Search for the cell housing the specified text and yield its [X, Y] center coordinate. 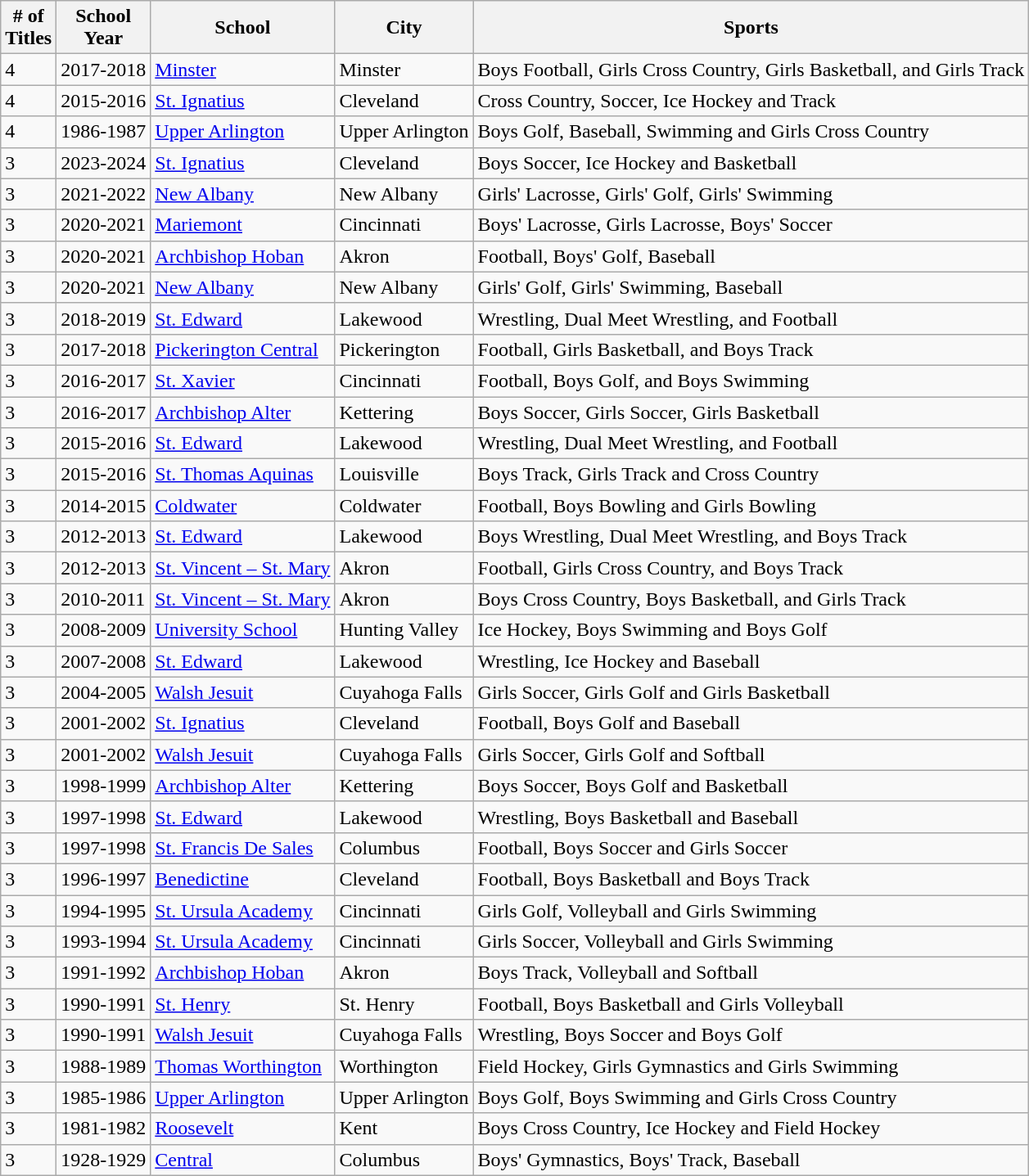
Pickerington Central [242, 349]
Girls Golf, Volleyball and Girls Swimming [751, 911]
Girls Soccer, Girls Golf and Girls Basketball [751, 692]
Wrestling, Ice Hockey and Baseball [751, 661]
University School [242, 630]
1988-1989 [103, 1066]
Football, Girls Basketball, and Boys Track [751, 349]
Boys Cross Country, Boys Basketball, and Girls Track [751, 599]
Central [242, 1160]
1998-1999 [103, 786]
2004-2005 [103, 692]
School [242, 28]
Boys Track, Girls Track and Cross Country [751, 475]
Football, Boys Soccer and Girls Soccer [751, 848]
Boys Wrestling, Dual Meet Wrestling, and Boys Track [751, 537]
Girls' Golf, Girls' Swimming, Baseball [751, 287]
2010-2011 [103, 599]
2014-2015 [103, 506]
Ice Hockey, Boys Swimming and Boys Golf [751, 630]
Roosevelt [242, 1129]
Boys Track, Volleyball and Softball [751, 973]
Football, Boys Bowling and Girls Bowling [751, 506]
1993-1994 [103, 942]
SchoolYear [103, 28]
Girls' Lacrosse, Girls' Golf, Girls' Swimming [751, 194]
Football, Boys Basketball and Boys Track [751, 879]
Girls Soccer, Volleyball and Girls Swimming [751, 942]
1985-1986 [103, 1097]
2007-2008 [103, 661]
2021-2022 [103, 194]
Boys' Lacrosse, Girls Lacrosse, Boys' Soccer [751, 225]
Field Hockey, Girls Gymnastics and Girls Swimming [751, 1066]
Kent [404, 1129]
1996-1997 [103, 879]
Boys Football, Girls Cross Country, Girls Basketball, and Girls Track [751, 70]
Football, Boys Golf, and Boys Swimming [751, 381]
Girls Soccer, Girls Golf and Softball [751, 755]
Worthington [404, 1066]
Boys Cross Country, Ice Hockey and Field Hockey [751, 1129]
1991-1992 [103, 973]
Wrestling, Boys Basketball and Baseball [751, 817]
Boys Golf, Baseball, Swimming and Girls Cross Country [751, 132]
# ofTitles [29, 28]
Cross Country, Soccer, Ice Hockey and Track [751, 101]
2023-2024 [103, 163]
1986-1987 [103, 132]
Boys' Gymnastics, Boys' Track, Baseball [751, 1160]
Wrestling, Boys Soccer and Boys Golf [751, 1035]
Boys Golf, Boys Swimming and Girls Cross Country [751, 1097]
1981-1982 [103, 1129]
Louisville [404, 475]
Boys Soccer, Boys Golf and Basketball [751, 786]
City [404, 28]
Benedictine [242, 879]
St. Xavier [242, 381]
Football, Boys' Golf, Baseball [751, 256]
Hunting Valley [404, 630]
Boys Soccer, Girls Soccer, Girls Basketball [751, 412]
Boys Soccer, Ice Hockey and Basketball [751, 163]
2018-2019 [103, 318]
1928-1929 [103, 1160]
Sports [751, 28]
St. Francis De Sales [242, 848]
St. Thomas Aquinas [242, 475]
Thomas Worthington [242, 1066]
Football, Girls Cross Country, and Boys Track [751, 568]
Mariemont [242, 225]
1994-1995 [103, 911]
Football, Boys Basketball and Girls Volleyball [751, 1004]
Football, Boys Golf and Baseball [751, 723]
Pickerington [404, 349]
2008-2009 [103, 630]
